Return the [x, y] coordinate for the center point of the cell that contains the specified text.  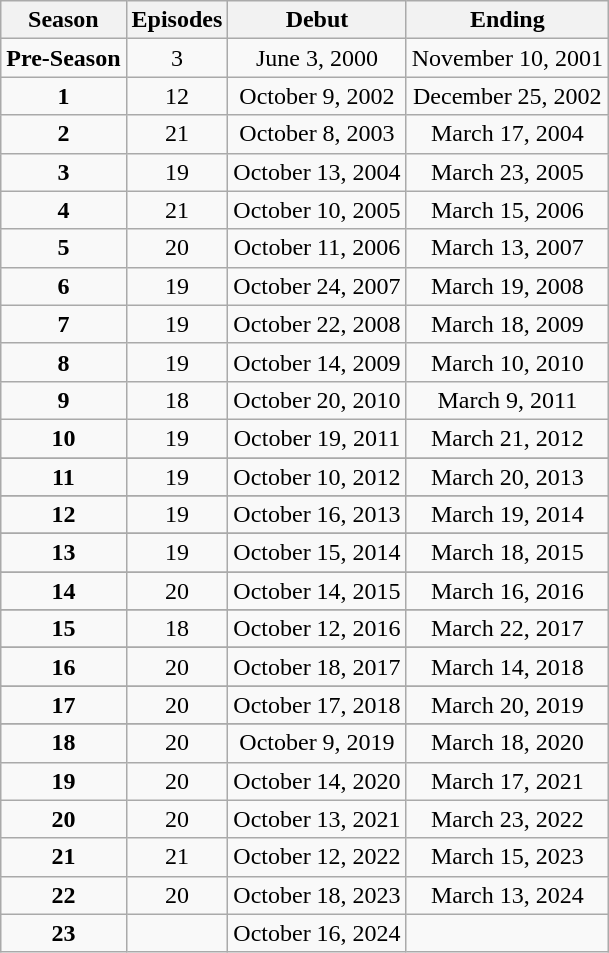
March 17, 2004 [507, 134]
October 9, 2019 [317, 743]
October 11, 2006 [317, 248]
10 [64, 438]
March 19, 2014 [507, 515]
October 14, 2009 [317, 362]
October 15, 2014 [317, 553]
October 12, 2022 [317, 857]
March 22, 2017 [507, 629]
October 8, 2003 [317, 134]
December 25, 2002 [507, 96]
March 19, 2008 [507, 286]
March 14, 2018 [507, 667]
October 12, 2016 [317, 629]
22 [64, 895]
October 17, 2018 [317, 705]
Pre-Season [64, 58]
March 20, 2019 [507, 705]
March 9, 2011 [507, 400]
7 [64, 324]
17 [64, 705]
Ending [507, 20]
5 [64, 248]
March 21, 2012 [507, 438]
October 20, 2010 [317, 400]
15 [64, 629]
March 20, 2013 [507, 477]
March 15, 2023 [507, 857]
Debut [317, 20]
2 [64, 134]
October 22, 2008 [317, 324]
October 13, 2004 [317, 172]
March 10, 2010 [507, 362]
October 14, 2015 [317, 591]
1 [64, 96]
Episodes [177, 20]
March 15, 2006 [507, 210]
March 18, 2020 [507, 743]
Season [64, 20]
March 13, 2007 [507, 248]
16 [64, 667]
October 16, 2024 [317, 933]
March 18, 2015 [507, 553]
9 [64, 400]
October 24, 2007 [317, 286]
13 [64, 553]
October 18, 2017 [317, 667]
November 10, 2001 [507, 58]
October 18, 2023 [317, 895]
October 14, 2020 [317, 781]
October 9, 2002 [317, 96]
8 [64, 362]
October 16, 2013 [317, 515]
October 19, 2011 [317, 438]
4 [64, 210]
6 [64, 286]
March 13, 2024 [507, 895]
March 16, 2016 [507, 591]
March 23, 2005 [507, 172]
March 23, 2022 [507, 819]
October 13, 2021 [317, 819]
June 3, 2000 [317, 58]
October 10, 2005 [317, 210]
March 18, 2009 [507, 324]
14 [64, 591]
23 [64, 933]
11 [64, 477]
March 17, 2021 [507, 781]
October 10, 2012 [317, 477]
